Pinpoint the cell where the given text exists, returning its [X, Y] midpoint coordinate. 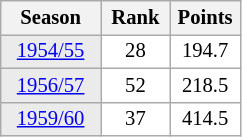
414.5 [205, 119]
28 [135, 51]
37 [135, 119]
218.5 [205, 85]
1954/55 [51, 51]
Season [51, 17]
1956/57 [51, 85]
194.7 [205, 51]
Rank [135, 17]
Points [205, 17]
1959/60 [51, 119]
52 [135, 85]
